Pinpoint the cell where the given text exists, returning its (X, Y) midpoint coordinate. 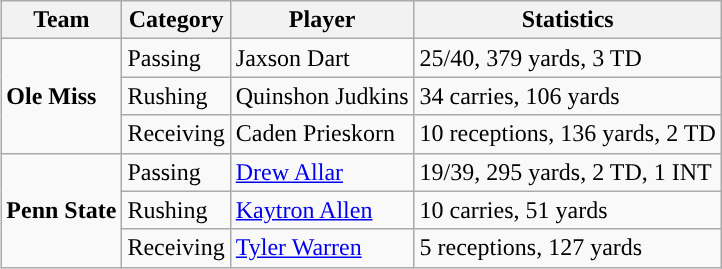
10 carries, 51 yards (568, 210)
Tyler Warren (322, 248)
Player (322, 20)
Team (62, 20)
Jaxson Dart (322, 58)
Quinshon Judkins (322, 96)
Ole Miss (62, 96)
Drew Allar (322, 172)
19/39, 295 yards, 2 TD, 1 INT (568, 172)
Caden Prieskorn (322, 134)
Kaytron Allen (322, 210)
34 carries, 106 yards (568, 96)
10 receptions, 136 yards, 2 TD (568, 134)
5 receptions, 127 yards (568, 248)
Category (176, 20)
Penn State (62, 210)
25/40, 379 yards, 3 TD (568, 58)
Statistics (568, 20)
